From the cell containing the given text, extract its center point as (X, Y) coordinate. 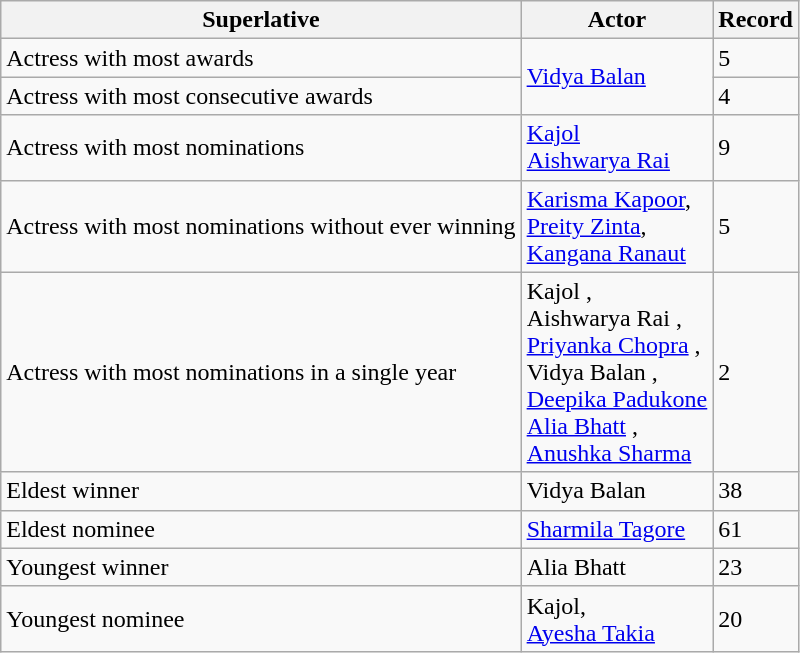
4 (756, 96)
Actress with most nominations (261, 148)
Eldest winner (261, 491)
61 (756, 529)
9 (756, 148)
Actor (617, 20)
2 (756, 372)
Actress with most nominations without ever winning (261, 226)
Alia Bhatt (617, 567)
Actress with most awards (261, 58)
Kajol Aishwarya Rai (617, 148)
Kajol,Ayesha Takia (617, 618)
Actress with most nominations in a single year (261, 372)
38 (756, 491)
Actress with most consecutive awards (261, 96)
Superlative (261, 20)
23 (756, 567)
20 (756, 618)
Record (756, 20)
Youngest winner (261, 567)
Youngest nominee (261, 618)
Karisma Kapoor,Preity Zinta,Kangana Ranaut (617, 226)
Sharmila Tagore (617, 529)
Kajol ,Aishwarya Rai ,Priyanka Chopra ,Vidya Balan ,Deepika Padukone Alia Bhatt ,Anushka Sharma (617, 372)
Eldest nominee (261, 529)
